From the cell containing the given text, extract its center point as (X, Y) coordinate. 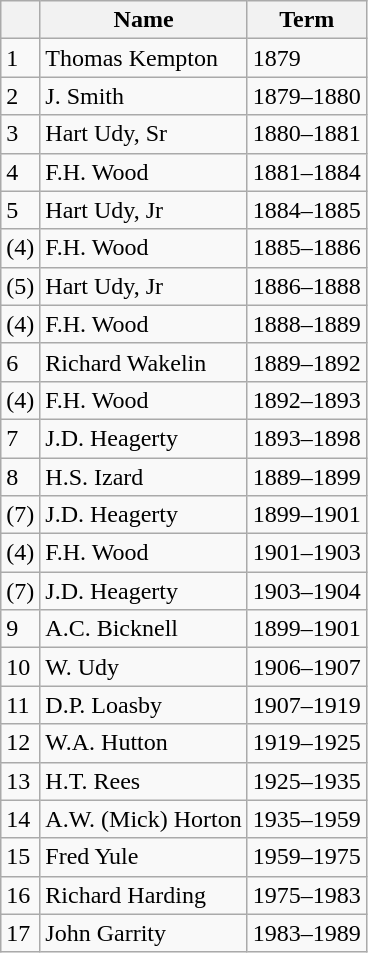
1879–1880 (306, 96)
1893–1898 (306, 438)
2 (20, 96)
1880–1881 (306, 134)
17 (20, 933)
15 (20, 857)
W. Udy (144, 667)
1884–1885 (306, 210)
Fred Yule (144, 857)
10 (20, 667)
1925–1935 (306, 781)
1975–1983 (306, 895)
1879 (306, 58)
1919–1925 (306, 743)
1892–1893 (306, 400)
7 (20, 438)
J. Smith (144, 96)
11 (20, 705)
Richard Wakelin (144, 362)
Thomas Kempton (144, 58)
4 (20, 172)
5 (20, 210)
1889–1899 (306, 477)
12 (20, 743)
9 (20, 629)
Term (306, 20)
3 (20, 134)
1886–1888 (306, 286)
1935–1959 (306, 819)
A.C. Bicknell (144, 629)
1 (20, 58)
1959–1975 (306, 857)
John Garrity (144, 933)
14 (20, 819)
1885–1886 (306, 248)
8 (20, 477)
1903–1904 (306, 591)
1888–1889 (306, 324)
6 (20, 362)
16 (20, 895)
1906–1907 (306, 667)
H.S. Izard (144, 477)
A.W. (Mick) Horton (144, 819)
D.P. Loasby (144, 705)
W.A. Hutton (144, 743)
1889–1892 (306, 362)
1983–1989 (306, 933)
1901–1903 (306, 553)
Hart Udy, Sr (144, 134)
1881–1884 (306, 172)
(5) (20, 286)
13 (20, 781)
H.T. Rees (144, 781)
Name (144, 20)
1907–1919 (306, 705)
Richard Harding (144, 895)
